Scan for the cell matching the given text and deliver its (X, Y) coordinate at center. 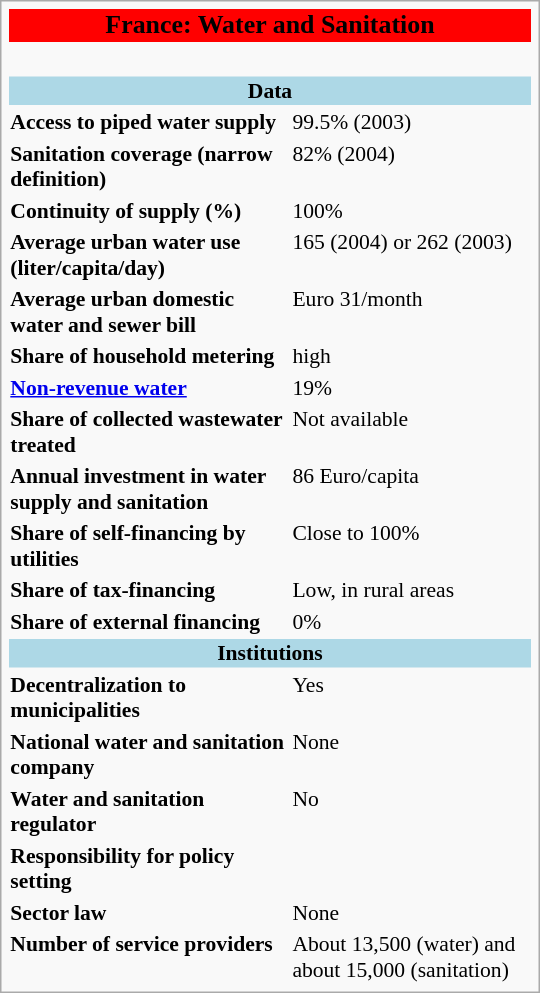
Data (270, 90)
0% (411, 621)
Decentralization to municipalities (148, 697)
France: Water and Sanitation (270, 26)
Not available (411, 432)
Share of external financing (148, 621)
Annual investment in water supply and sanitation (148, 489)
Water and sanitation regulator (148, 811)
99.5% (2003) (411, 122)
No (411, 811)
100% (411, 210)
165 (2004) or 262 (2003) (411, 255)
19% (411, 387)
86 Euro/capita (411, 489)
National water and sanitation company (148, 754)
Continuity of supply (%) (148, 210)
Yes (411, 697)
Institutions (270, 653)
Average urban water use (liter/capita/day) (148, 255)
Sector law (148, 912)
Low, in rural areas (411, 590)
high (411, 356)
Euro 31/month (411, 312)
Share of tax-financing (148, 590)
Non-revenue water (148, 387)
Share of household metering (148, 356)
Share of collected wastewater treated (148, 432)
Close to 100% (411, 546)
82% (2004) (411, 166)
Responsibility for policy setting (148, 868)
Average urban domestic water and sewer bill (148, 312)
Access to piped water supply (148, 122)
About 13,500 (water) and about 15,000 (sanitation) (411, 957)
Sanitation coverage (narrow definition) (148, 166)
Share of self-financing by utilities (148, 546)
Number of service providers (148, 957)
